Determine the (X, Y) coordinate at the center of the cell enclosing the given text.  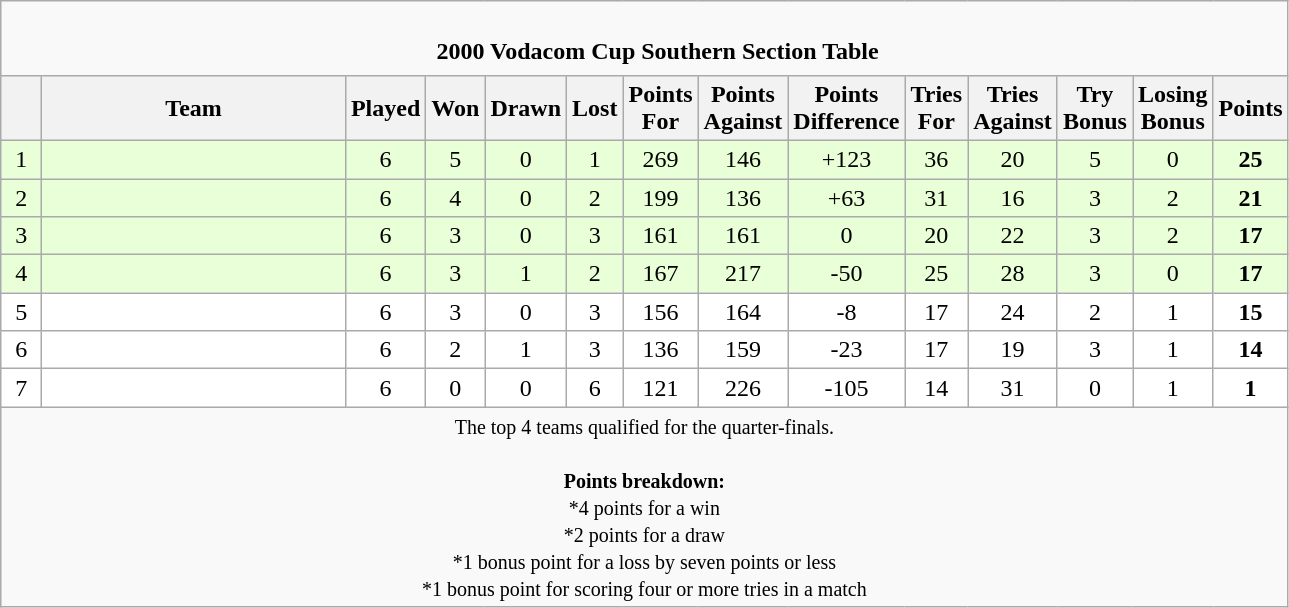
Try Bonus (1094, 108)
-23 (846, 350)
146 (743, 159)
+123 (846, 159)
Points Difference (846, 108)
-50 (846, 274)
121 (660, 388)
+63 (846, 197)
-105 (846, 388)
36 (936, 159)
Tries For (936, 108)
Lost (595, 108)
167 (660, 274)
19 (1013, 350)
217 (743, 274)
Points (1250, 108)
269 (660, 159)
28 (1013, 274)
Points Against (743, 108)
-8 (846, 312)
226 (743, 388)
7 (22, 388)
21 (1250, 197)
Team (194, 108)
Drawn (526, 108)
159 (743, 350)
199 (660, 197)
22 (1013, 236)
15 (1250, 312)
164 (743, 312)
Losing Bonus (1172, 108)
16 (1013, 197)
156 (660, 312)
Points For (660, 108)
Tries Against (1013, 108)
Played (385, 108)
24 (1013, 312)
Won (456, 108)
